Extract the (X, Y) coordinate from the center of the cell holding the provided text.  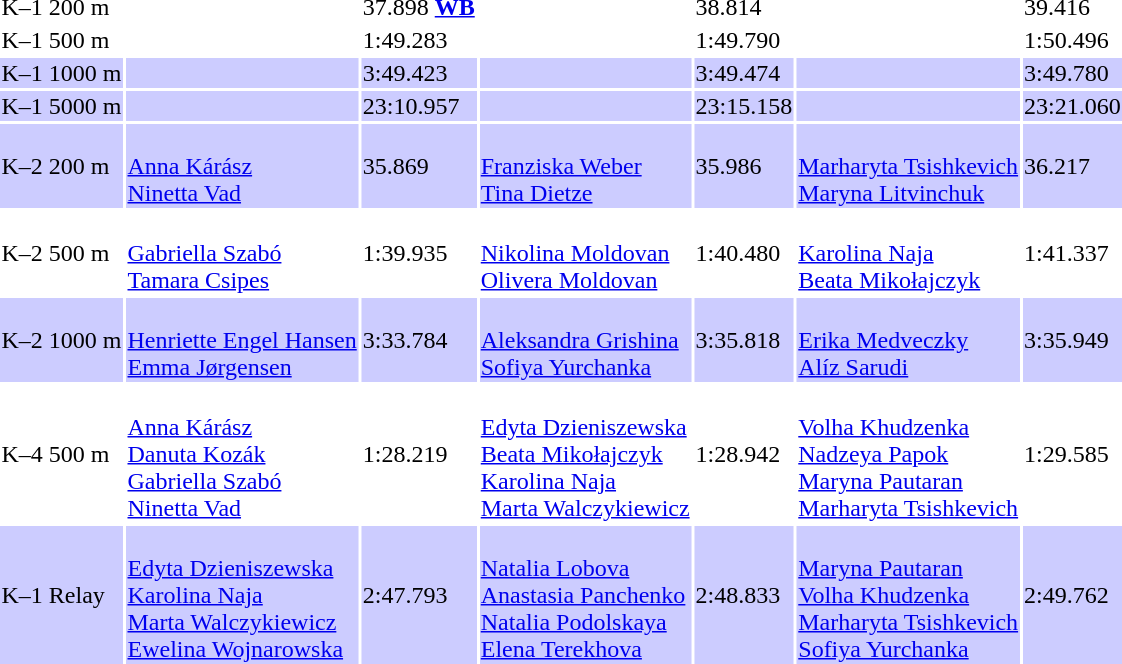
35.869 (418, 166)
1:49.790 (744, 40)
3:33.784 (418, 340)
Karolina NajaBeata Mikołajczyk (908, 253)
2:47.793 (418, 595)
K–2 200 m (62, 166)
23:10.957 (418, 106)
Gabriella SzabóTamara Csipes (242, 253)
K–1 500 m (62, 40)
K–1 Relay (62, 595)
2:48.833 (744, 595)
K–1 1000 m (62, 73)
Anna KárászNinetta Vad (242, 166)
Edyta DzieniszewskaKarolina NajaMarta WalczykiewiczEwelina Wojnarowska (242, 595)
23:15.158 (744, 106)
Edyta DzieniszewskaBeata MikołajczykKarolina NajaMarta Walczykiewicz (585, 454)
Anna KárászDanuta KozákGabriella SzabóNinetta Vad (242, 454)
1:40.480 (744, 253)
3:49.474 (744, 73)
Maryna PautaranVolha KhudzenkaMarharyta TsishkevichSofiya Yurchanka (908, 595)
35.986 (744, 166)
1:28.219 (418, 454)
3:35.818 (744, 340)
1:39.935 (418, 253)
K–2 1000 m (62, 340)
Aleksandra GrishinaSofiya Yurchanka (585, 340)
Natalia LobovaAnastasia PanchenkoNatalia PodolskayaElena Terekhova (585, 595)
Franziska WeberTina Dietze (585, 166)
K–1 5000 m (62, 106)
Henriette Engel HansenEmma Jørgensen (242, 340)
K–4 500 m (62, 454)
Erika MedveczkyAlíz Sarudi (908, 340)
Nikolina MoldovanOlivera Moldovan (585, 253)
3:49.423 (418, 73)
K–2 500 m (62, 253)
1:49.283 (418, 40)
1:28.942 (744, 454)
Volha KhudzenkaNadzeya PapokMaryna PautaranMarharyta Tsishkevich (908, 454)
Marharyta TsishkevichMaryna Litvinchuk (908, 166)
